Pinpoint the cell where the given text exists, returning its [X, Y] midpoint coordinate. 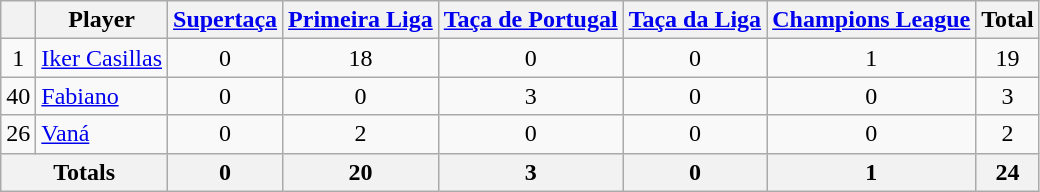
Iker Casillas [102, 58]
20 [361, 172]
24 [1008, 172]
40 [18, 96]
Primeira Liga [361, 20]
26 [18, 134]
Taça da Liga [695, 20]
Supertaça [226, 20]
19 [1008, 58]
Total [1008, 20]
Champions League [872, 20]
18 [361, 58]
Vaná [102, 134]
Player [102, 20]
Taça de Portugal [530, 20]
Fabiano [102, 96]
Totals [84, 172]
